Return the [x, y] coordinate for the center point of the cell that contains the specified text.  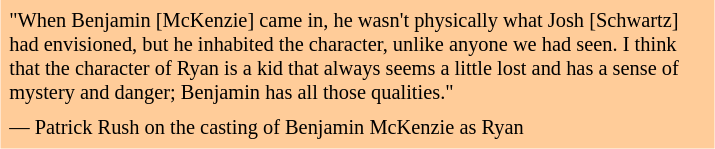
— Patrick Rush on the casting of Benjamin McKenzie as Ryan [358, 128]
